Detect which cell encompasses the target text, then output its [x, y] center coordinate. 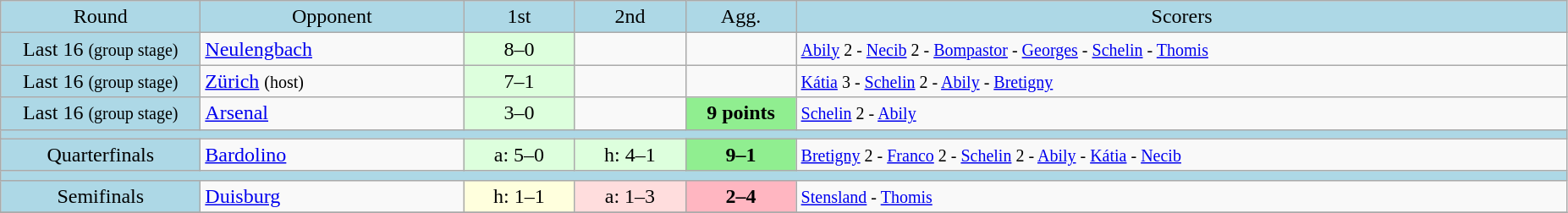
Abily 2 - Necib 2 - Bompastor - Georges - Schelin - Thomis [1181, 49]
8–0 [520, 49]
Opponent [332, 17]
Stensland - Thomis [1181, 196]
Quarterfinals [101, 155]
Agg. [741, 17]
Neulengbach [332, 49]
a: 1–3 [630, 196]
Round [101, 17]
Bretigny 2 - Franco 2 - Schelin 2 - Abily - Kátia - Necib [1181, 155]
Zürich (host) [332, 81]
Arsenal [332, 113]
9 points [741, 113]
9–1 [741, 155]
h: 4–1 [630, 155]
2nd [630, 17]
Scorers [1181, 17]
2–4 [741, 196]
Duisburg [332, 196]
a: 5–0 [520, 155]
1st [520, 17]
Bardolino [332, 155]
7–1 [520, 81]
Semifinals [101, 196]
Schelin 2 - Abily [1181, 113]
Kátia 3 - Schelin 2 - Abily - Bretigny [1181, 81]
3–0 [520, 113]
h: 1–1 [520, 196]
